Locate the cell with the specified text and output its (x, y) center coordinate. 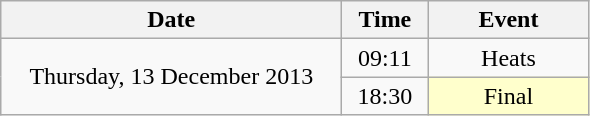
Date (172, 20)
Event (508, 20)
Heats (508, 58)
Final (508, 96)
Thursday, 13 December 2013 (172, 77)
09:11 (385, 58)
Time (385, 20)
18:30 (385, 96)
